Output the [x, y] coordinate of the center of the cell containing the given text.  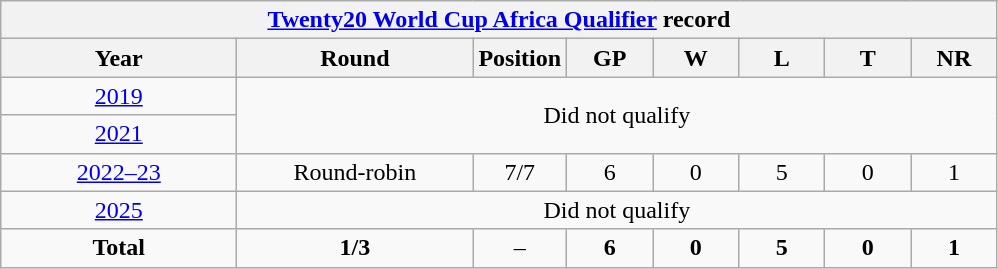
Year [119, 58]
GP [610, 58]
1/3 [355, 248]
Round-robin [355, 172]
2025 [119, 210]
– [520, 248]
Position [520, 58]
Round [355, 58]
2022–23 [119, 172]
2019 [119, 96]
T [868, 58]
Total [119, 248]
W [696, 58]
7/7 [520, 172]
L [782, 58]
NR [954, 58]
Twenty20 World Cup Africa Qualifier record [499, 20]
2021 [119, 134]
